Return the [x, y] coordinate for the center point of the cell that contains the specified text.  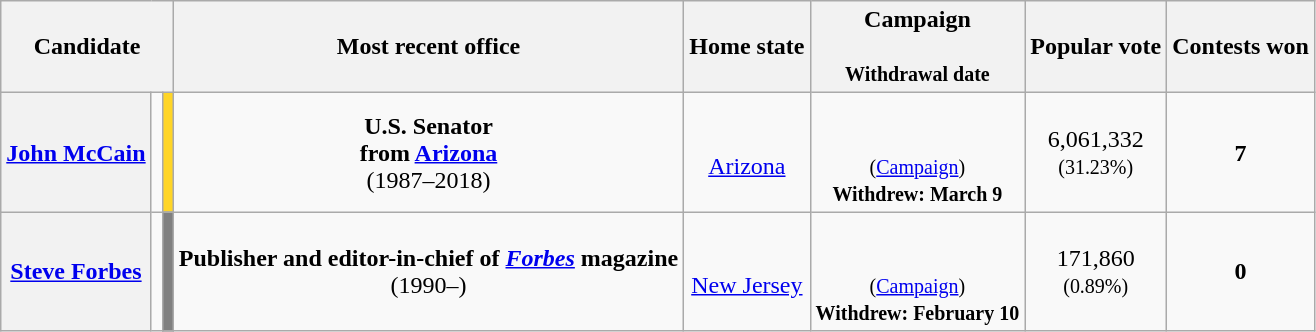
Candidate [88, 47]
Popular vote [1096, 47]
CampaignWithdrawal date [918, 47]
Home state [747, 47]
7 [1241, 152]
Steve Forbes [76, 272]
171,860(0.89%) [1096, 272]
John McCain [76, 152]
Most recent office [428, 47]
0 [1241, 272]
Arizona [747, 152]
New Jersey [747, 272]
(Campaign)Withdrew: February 10 [918, 272]
6,061,332(31.23%) [1096, 152]
Publisher and editor-in-chief of Forbes magazine(1990–) [428, 272]
(Campaign)Withdrew: March 9 [918, 152]
U.S. Senatorfrom Arizona(1987–2018) [428, 152]
Contests won [1241, 47]
